Find where the given text appears and provide that cell's center as [x, y] coordinate. 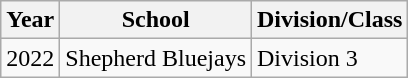
School [156, 20]
2022 [30, 58]
Shepherd Bluejays [156, 58]
Division 3 [330, 58]
Year [30, 20]
Division/Class [330, 20]
